Return [X, Y] of the center of cell containing provided text 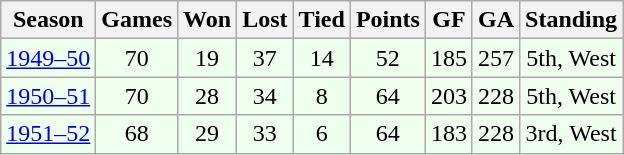
52 [388, 58]
183 [448, 134]
Points [388, 20]
Won [208, 20]
GA [496, 20]
6 [322, 134]
3rd, West [572, 134]
19 [208, 58]
GF [448, 20]
14 [322, 58]
Lost [265, 20]
Tied [322, 20]
Standing [572, 20]
1949–50 [48, 58]
37 [265, 58]
203 [448, 96]
185 [448, 58]
34 [265, 96]
33 [265, 134]
29 [208, 134]
Season [48, 20]
257 [496, 58]
28 [208, 96]
1950–51 [48, 96]
1951–52 [48, 134]
8 [322, 96]
68 [137, 134]
Games [137, 20]
